Locate the cell with the specified text and output its (x, y) center coordinate. 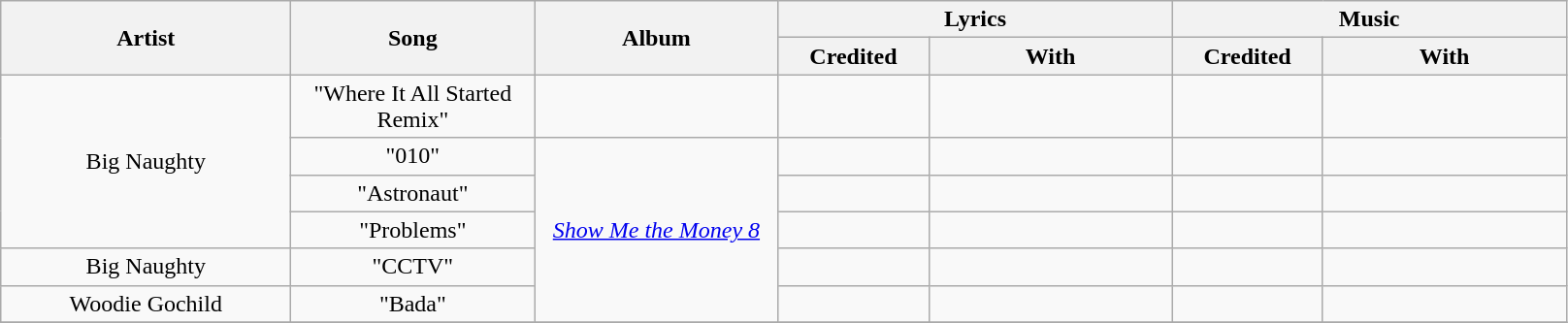
"Astronaut" (413, 193)
Album (656, 38)
Lyrics (975, 19)
"Problems" (413, 230)
"010" (413, 156)
Artist (146, 38)
Music (1369, 19)
"Bada" (413, 304)
"Where It All Started Remix" (413, 107)
Show Me the Money 8 (656, 230)
Song (413, 38)
Woodie Gochild (146, 304)
"CCTV" (413, 267)
